Output the (x, y) coordinate of the center of the cell containing the given text.  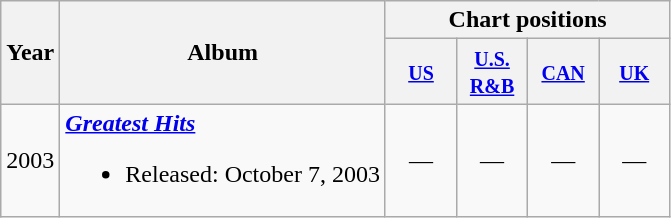
Chart positions (527, 20)
Album (223, 52)
U.S. R&B (492, 72)
Greatest HitsReleased: October 7, 2003 (223, 160)
Year (30, 52)
US (420, 72)
2003 (30, 160)
UK (634, 72)
CAN (564, 72)
